Extract the (X, Y) coordinate from the center of the cell holding the provided text.  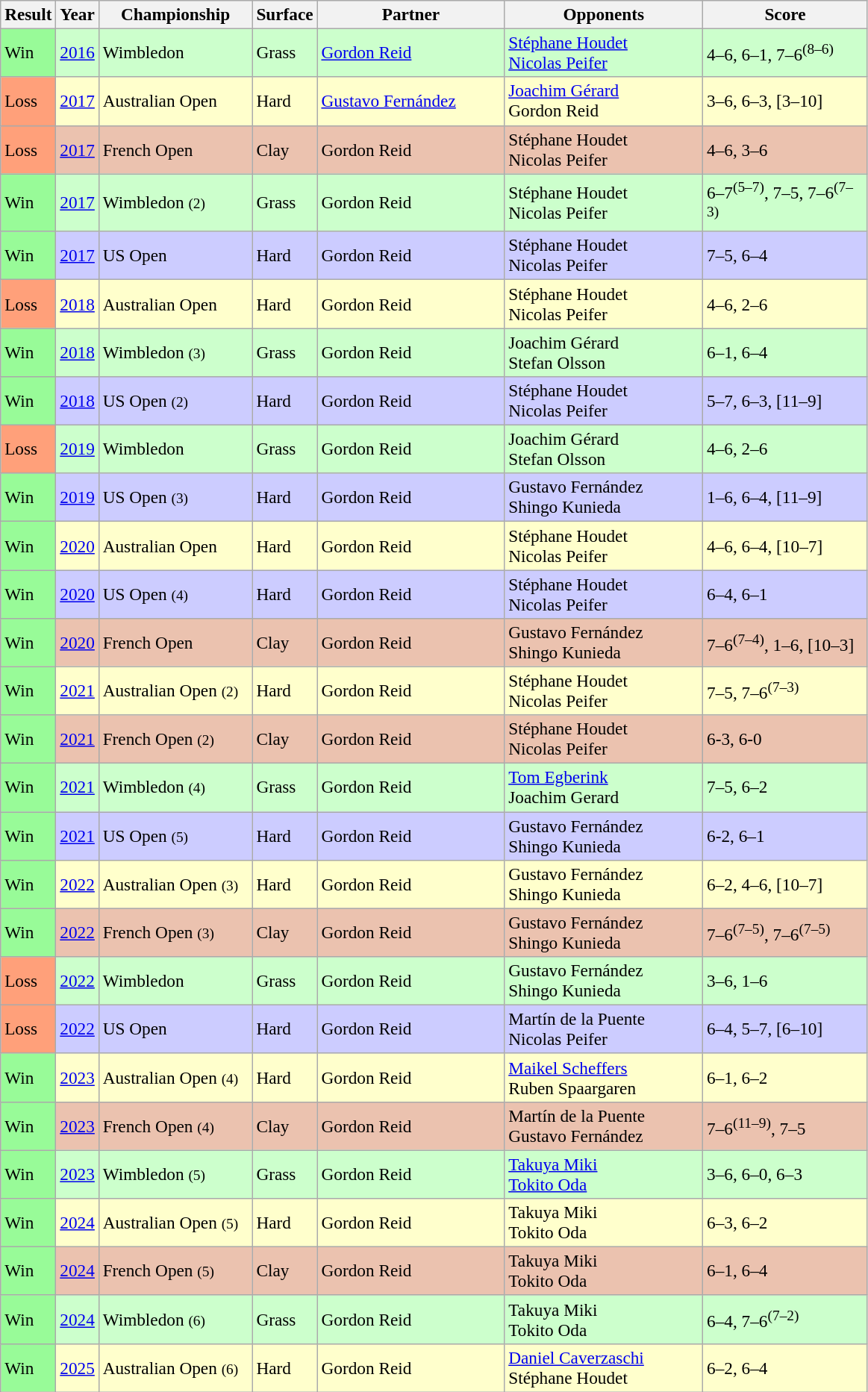
5–7, 6–3, [11–9] (785, 400)
French Open (3) (175, 933)
French Open (5) (175, 1270)
7–5, 6–4 (785, 255)
Maikel Scheffers Ruben Spaargaren (604, 1078)
4–6, 3–6 (785, 149)
6–3, 6–2 (785, 1223)
Wimbledon (3) (175, 352)
Partner (410, 14)
Australian Open (4) (175, 1078)
7–6(11–9), 7–5 (785, 1126)
Wimbledon (4) (175, 787)
Score (785, 14)
French Open (4) (175, 1126)
Wimbledon (5) (175, 1175)
6–4, 5–7, [6–10] (785, 1029)
7–6(7–4), 1–6, [10–3] (785, 642)
Martín de la Puente Gustavo Fernández (604, 1126)
US Open (3) (175, 497)
2025 (78, 1367)
Daniel Caverzaschi Stéphane Houdet (604, 1367)
US Open (2) (175, 400)
6-3, 6-0 (785, 739)
Championship (175, 14)
4–6, 6–4, [10–7] (785, 545)
Martín de la Puente Nicolas Peifer (604, 1029)
Wimbledon (2) (175, 202)
Tom Egberink Joachim Gerard (604, 787)
6–2, 4–6, [10–7] (785, 884)
Result (28, 14)
Australian Open (6) (175, 1367)
3–6, 1–6 (785, 981)
Gustavo Fernández (410, 102)
Joachim Gérard Gordon Reid (604, 102)
Australian Open (3) (175, 884)
Australian Open (5) (175, 1223)
3–6, 6–3, [3–10] (785, 102)
6–4, 6–1 (785, 594)
6-2, 6–1 (785, 836)
7–5, 7–6(7–3) (785, 691)
6–4, 7–6(7–2) (785, 1320)
6–7(5–7), 7–5, 7–6(7–3) (785, 202)
Opponents (604, 14)
Australian Open (2) (175, 691)
7–5, 6–2 (785, 787)
6–1, 6–2 (785, 1078)
US Open (4) (175, 594)
4–6, 6–1, 7–6(8–6) (785, 52)
French Open (2) (175, 739)
1–6, 6–4, [11–9] (785, 497)
3–6, 6–0, 6–3 (785, 1175)
2016 (78, 52)
Wimbledon (6) (175, 1320)
6–2, 6–4 (785, 1367)
Surface (285, 14)
7–6(7–5), 7–6(7–5) (785, 933)
US Open (5) (175, 836)
Year (78, 14)
